Determine the [x, y] coordinate at the center of the cell enclosing the given text.  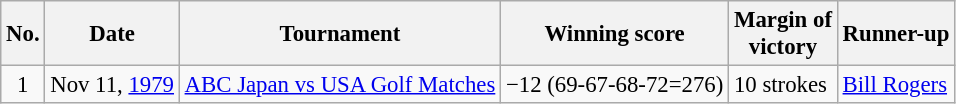
Runner-up [896, 34]
Nov 11, 1979 [112, 85]
Winning score [615, 34]
1 [23, 85]
No. [23, 34]
−12 (69-67-68-72=276) [615, 85]
Bill Rogers [896, 85]
Tournament [340, 34]
Margin ofvictory [784, 34]
ABC Japan vs USA Golf Matches [340, 85]
10 strokes [784, 85]
Date [112, 34]
